From the cell containing the given text, extract its center point as (X, Y) coordinate. 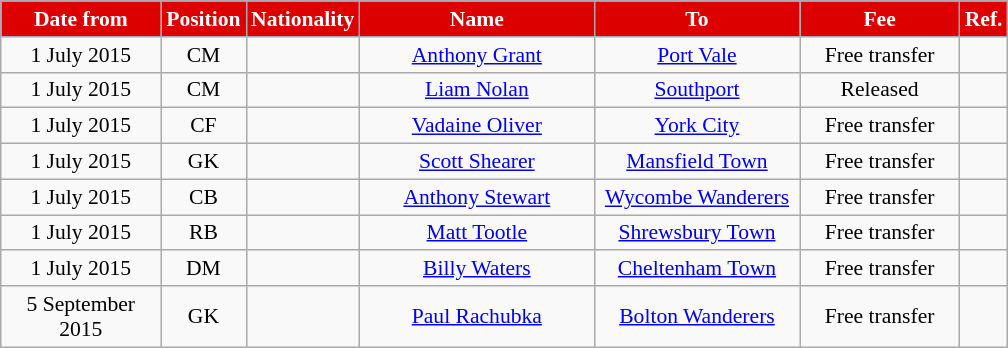
Released (880, 90)
York City (696, 126)
Anthony Stewart (476, 197)
Nationality (302, 19)
RB (204, 233)
To (696, 19)
Vadaine Oliver (476, 126)
Name (476, 19)
CF (204, 126)
Cheltenham Town (696, 269)
Ref. (984, 19)
Matt Tootle (476, 233)
Shrewsbury Town (696, 233)
Port Vale (696, 55)
Paul Rachubka (476, 316)
Fee (880, 19)
Billy Waters (476, 269)
Date from (81, 19)
Wycombe Wanderers (696, 197)
Liam Nolan (476, 90)
5 September 2015 (81, 316)
Southport (696, 90)
Scott Shearer (476, 162)
Anthony Grant (476, 55)
DM (204, 269)
Bolton Wanderers (696, 316)
CB (204, 197)
Mansfield Town (696, 162)
Position (204, 19)
